Extract the (x, y) coordinate from the center of the cell holding the provided text.  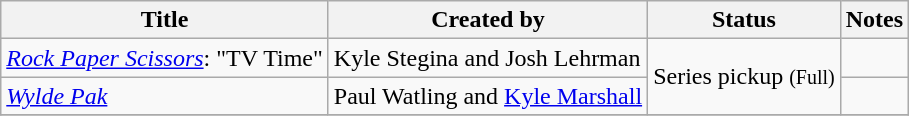
Title (165, 20)
Notes (874, 20)
Rock Paper Scissors: "TV Time" (165, 58)
Series pickup (Full) (744, 77)
Created by (488, 20)
Status (744, 20)
Kyle Stegina and Josh Lehrman (488, 58)
Paul Watling and Kyle Marshall (488, 96)
Wylde Pak (165, 96)
